Determine the [X, Y] coordinate at the center of the cell enclosing the given text.  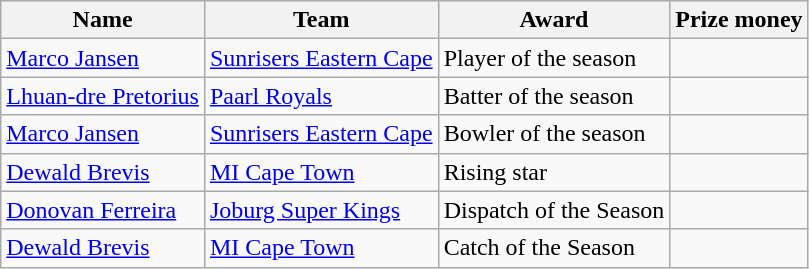
Award [554, 20]
Bowler of the season [554, 134]
Catch of the Season [554, 248]
Name [103, 20]
Rising star [554, 172]
Lhuan-dre Pretorius [103, 96]
Player of the season [554, 58]
Team [321, 20]
Dispatch of the Season [554, 210]
Paarl Royals [321, 96]
Donovan Ferreira [103, 210]
Joburg Super Kings [321, 210]
Prize money [739, 20]
Batter of the season [554, 96]
